Detect which cell encompasses the target text, then output its [X, Y] center coordinate. 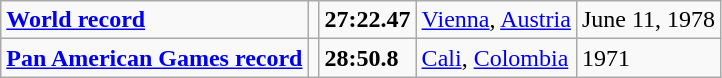
World record [154, 20]
Vienna, Austria [496, 20]
Cali, Colombia [496, 58]
27:22.47 [368, 20]
June 11, 1978 [648, 20]
28:50.8 [368, 58]
1971 [648, 58]
Pan American Games record [154, 58]
